Locate the cell with the specified text and output its [X, Y] center coordinate. 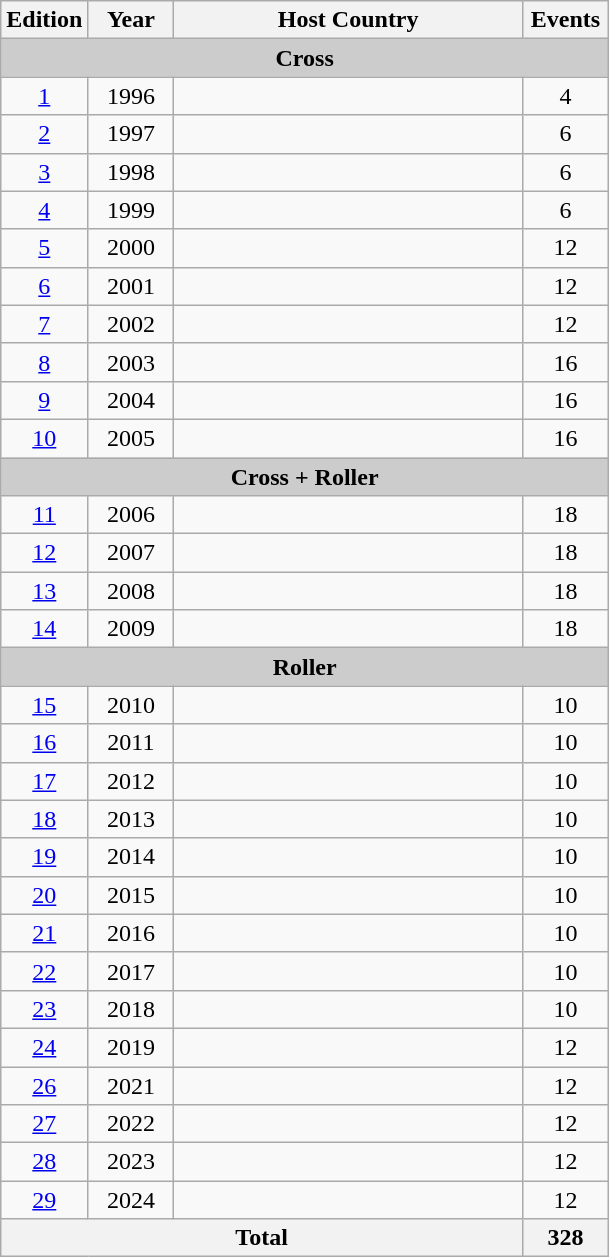
2021 [131, 1085]
2007 [131, 553]
2017 [131, 971]
2013 [131, 819]
2008 [131, 591]
1 [44, 96]
8 [44, 362]
2 [44, 134]
2000 [131, 248]
2022 [131, 1124]
Edition [44, 20]
2014 [131, 857]
1999 [131, 210]
17 [44, 781]
2018 [131, 1009]
1997 [131, 134]
2023 [131, 1162]
11 [44, 515]
28 [44, 1162]
24 [44, 1047]
1998 [131, 172]
2011 [131, 743]
2003 [131, 362]
20 [44, 895]
15 [44, 705]
23 [44, 1009]
Events [565, 20]
7 [44, 324]
2005 [131, 438]
14 [44, 629]
2016 [131, 933]
3 [44, 172]
2015 [131, 895]
Roller [305, 667]
19 [44, 857]
27 [44, 1124]
2024 [131, 1200]
26 [44, 1085]
2006 [131, 515]
5 [44, 248]
9 [44, 400]
2009 [131, 629]
Cross + Roller [305, 477]
Total [262, 1238]
2010 [131, 705]
2001 [131, 286]
2012 [131, 781]
Cross [305, 58]
1996 [131, 96]
328 [565, 1238]
2019 [131, 1047]
22 [44, 971]
21 [44, 933]
Host Country [348, 20]
2004 [131, 400]
Year [131, 20]
2002 [131, 324]
29 [44, 1200]
13 [44, 591]
